For the text-containing cell, return its midpoint in [X, Y] coordinate format. 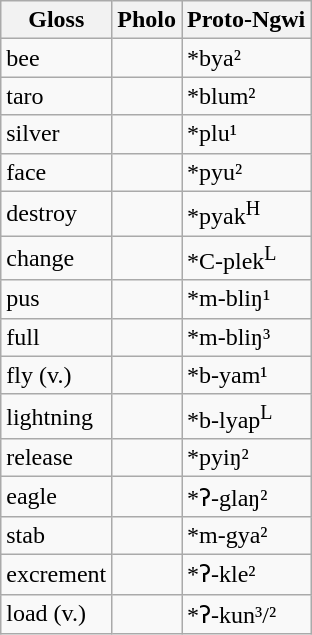
*plu¹ [246, 134]
*m-bliŋ¹ [246, 299]
lightning [56, 416]
*m-bliŋ³ [246, 337]
Proto-Ngwi [246, 20]
*pyiŋ² [246, 458]
*ʔ-kle² [246, 575]
*ʔ-kun³/² [246, 614]
fly (v.) [56, 375]
release [56, 458]
*blum² [246, 96]
stab [56, 536]
*pyakH [246, 214]
Gloss [56, 20]
excrement [56, 575]
*b-yam¹ [246, 375]
face [56, 172]
*ʔ-glaŋ² [246, 497]
*b-lyapL [246, 416]
destroy [56, 214]
taro [56, 96]
eagle [56, 497]
*C-plekL [246, 258]
full [56, 337]
pus [56, 299]
silver [56, 134]
*bya² [246, 58]
*m-gya² [246, 536]
*pyu² [246, 172]
change [56, 258]
load (v.) [56, 614]
bee [56, 58]
Pholo [147, 20]
